Provide the [X, Y] coordinate of the cell's center where the given text is located.  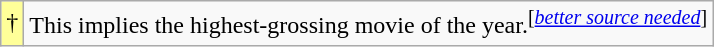
This implies the highest-grossing movie of the year.[better source needed] [368, 24]
† [12, 24]
